Detect which cell encompasses the target text, then output its (x, y) center coordinate. 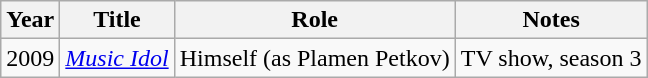
Role (314, 20)
Music Idol (117, 58)
Title (117, 20)
Himself (as Plamen Petkov) (314, 58)
Notes (551, 20)
Year (30, 20)
2009 (30, 58)
TV show, season 3 (551, 58)
